Locate the cell with the specified text and output its [x, y] center coordinate. 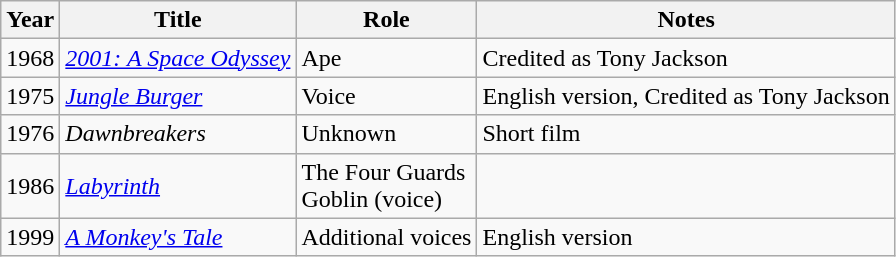
1999 [30, 237]
1986 [30, 186]
1976 [30, 134]
English version [686, 237]
Unknown [386, 134]
Labyrinth [178, 186]
1975 [30, 96]
Notes [686, 20]
2001: A Space Odyssey [178, 58]
1968 [30, 58]
Additional voices [386, 237]
Voice [386, 96]
Ape [386, 58]
Role [386, 20]
A Monkey's Tale [178, 237]
The Four GuardsGoblin (voice) [386, 186]
Dawnbreakers [178, 134]
Short film [686, 134]
Credited as Tony Jackson [686, 58]
Title [178, 20]
Jungle Burger [178, 96]
Year [30, 20]
English version, Credited as Tony Jackson [686, 96]
